Provide the [X, Y] coordinate of the cell's center where the given text is located.  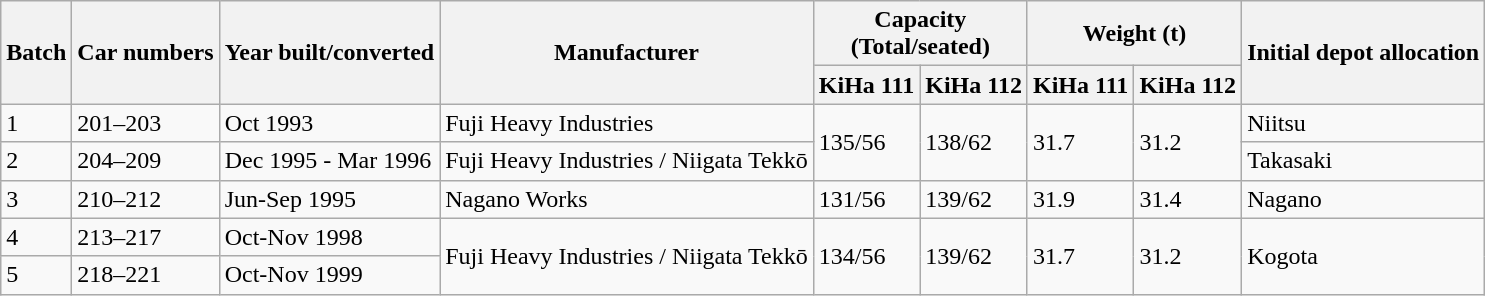
31.4 [1188, 199]
210–212 [146, 199]
131/56 [866, 199]
Niitsu [1364, 123]
Capacity(Total/seated) [920, 34]
Initial depot allocation [1364, 52]
Weight (t) [1134, 34]
Oct 1993 [330, 123]
135/56 [866, 142]
201–203 [146, 123]
Takasaki [1364, 161]
Dec 1995 - Mar 1996 [330, 161]
4 [36, 237]
Year built/converted [330, 52]
5 [36, 275]
2 [36, 161]
204–209 [146, 161]
Jun-Sep 1995 [330, 199]
213–217 [146, 237]
Nagano [1364, 199]
Nagano Works [627, 199]
Oct-Nov 1999 [330, 275]
Fuji Heavy Industries [627, 123]
1 [36, 123]
Kogota [1364, 256]
Car numbers [146, 52]
31.9 [1080, 199]
Batch [36, 52]
138/62 [974, 142]
Oct-Nov 1998 [330, 237]
3 [36, 199]
218–221 [146, 275]
Manufacturer [627, 52]
134/56 [866, 256]
